Detect which cell encompasses the target text, then output its [x, y] center coordinate. 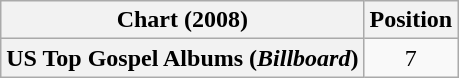
7 [411, 58]
Position [411, 20]
US Top Gospel Albums (Billboard) [182, 58]
Chart (2008) [182, 20]
